Provide the [x, y] coordinate of the cell's center where the given text is located.  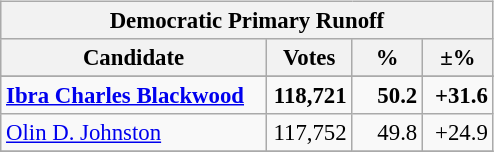
50.2 [388, 96]
Ibra Charles Blackwood [134, 96]
118,721 [309, 96]
Democratic Primary Runoff [247, 21]
49.8 [388, 133]
% [388, 58]
117,752 [309, 133]
+31.6 [458, 96]
Votes [309, 58]
+24.9 [458, 133]
Candidate [134, 58]
±% [458, 58]
Olin D. Johnston [134, 133]
